Return the [X, Y] coordinate for the center point of the cell that contains the specified text.  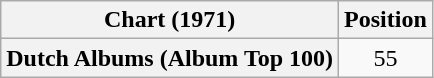
Dutch Albums (Album Top 100) [170, 58]
Position [386, 20]
55 [386, 58]
Chart (1971) [170, 20]
